Provide the [x, y] coordinate of the cell's center where the given text is located.  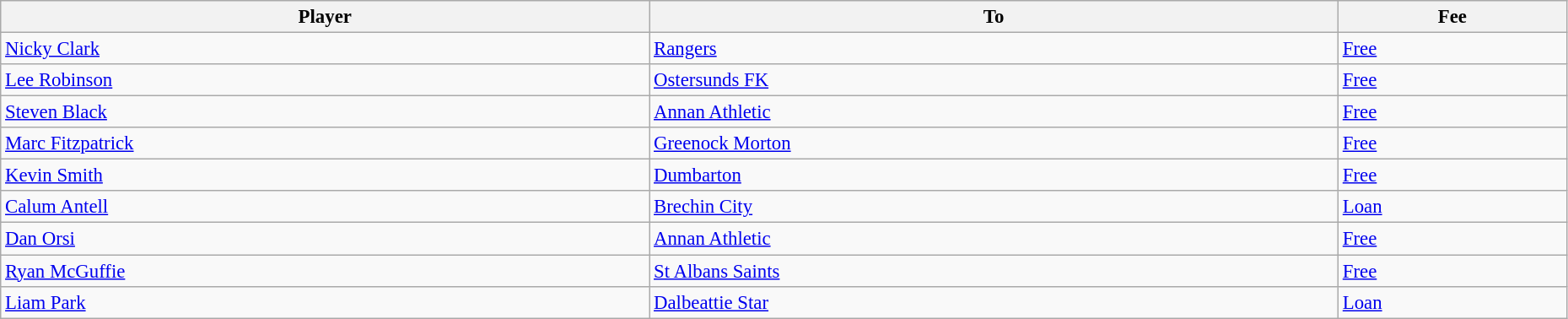
Dan Orsi [326, 239]
Ostersunds FK [994, 80]
Liam Park [326, 302]
Greenock Morton [994, 143]
Calum Antell [326, 207]
Dumbarton [994, 176]
To [994, 17]
Lee Robinson [326, 80]
Kevin Smith [326, 176]
Brechin City [994, 207]
Steven Black [326, 112]
Marc Fitzpatrick [326, 143]
Player [326, 17]
Nicky Clark [326, 49]
St Albans Saints [994, 271]
Rangers [994, 49]
Fee [1452, 17]
Ryan McGuffie [326, 271]
Dalbeattie Star [994, 302]
